Search for the cell housing the specified text and yield its (X, Y) center coordinate. 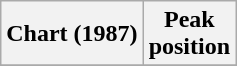
Chart (1987) (72, 34)
Peakposition (189, 34)
